For the text-containing cell, return its midpoint in [X, Y] coordinate format. 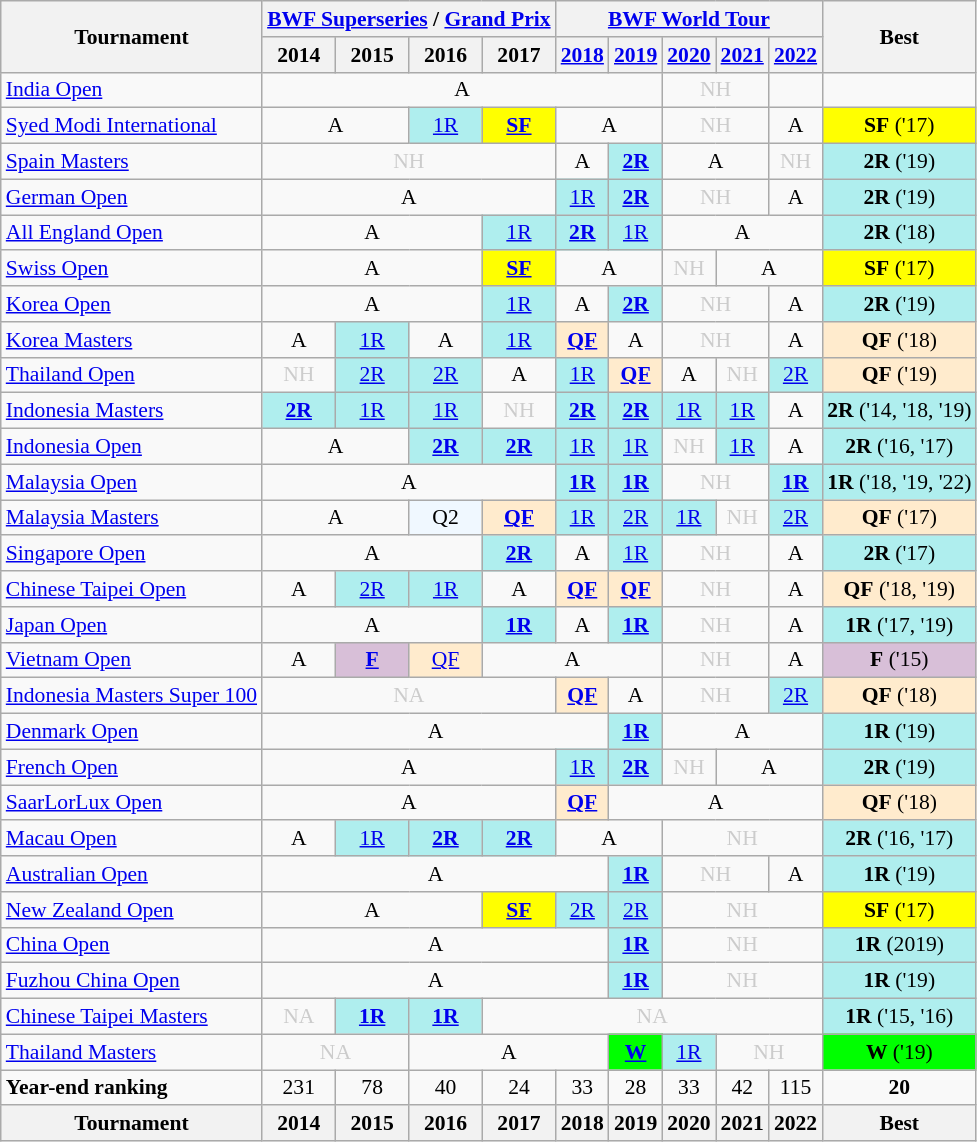
BWF World Tour [689, 19]
42 [742, 1088]
1R ('15, '16) [899, 1017]
Singapore Open [132, 554]
Korea Open [132, 304]
India Open [132, 90]
QF ('19) [899, 375]
2R ('18) [899, 233]
Malaysia Open [132, 482]
W ('19) [899, 1052]
Syed Modi International [132, 126]
Chinese Taipei Masters [132, 1017]
Malaysia Masters [132, 518]
F ('15) [899, 660]
Korea Masters [132, 340]
2R ('17) [899, 554]
Indonesia Open [132, 447]
Vietnam Open [132, 660]
1R (2019) [899, 945]
78 [372, 1088]
Indonesia Masters [132, 411]
115 [796, 1088]
2R ('14, '18, '19) [899, 411]
Denmark Open [132, 732]
Macau Open [132, 839]
Thailand Open [132, 375]
China Open [132, 945]
1R ('17, '19) [899, 625]
40 [446, 1088]
Japan Open [132, 625]
231 [298, 1088]
F [372, 660]
Swiss Open [132, 269]
Thailand Masters [132, 1052]
Year-end ranking [132, 1088]
Fuzhou China Open [132, 981]
All England Open [132, 233]
French Open [132, 767]
24 [518, 1088]
German Open [132, 197]
Chinese Taipei Open [132, 589]
QF ('17) [899, 518]
Spain Masters [132, 162]
1R ('18, '19, '22) [899, 482]
20 [899, 1088]
28 [636, 1088]
QF ('18, '19) [899, 589]
BWF Superseries / Grand Prix [409, 19]
W [636, 1052]
Q2 [446, 518]
SaarLorLux Open [132, 803]
New Zealand Open [132, 910]
Indonesia Masters Super 100 [132, 696]
Australian Open [132, 874]
